Search for the cell housing the specified text and yield its (X, Y) center coordinate. 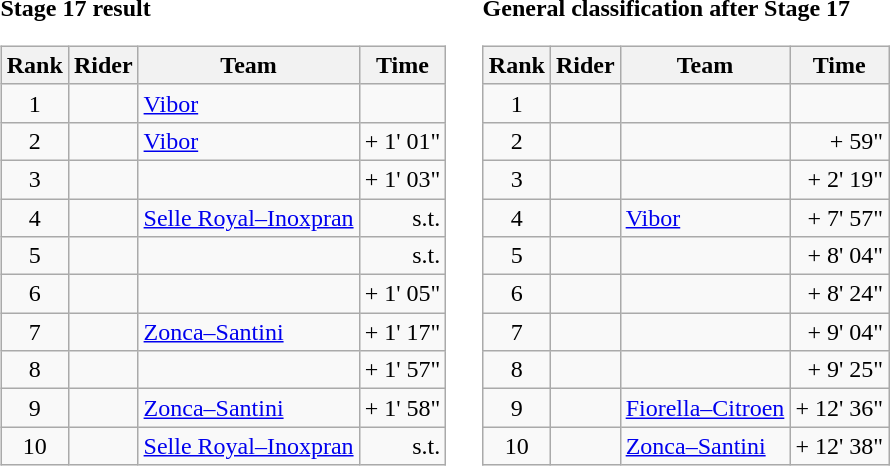
+ 9' 25" (840, 370)
+ 8' 04" (840, 256)
+ 12' 36" (840, 408)
+ 12' 38" (840, 446)
+ 1' 01" (402, 141)
+ 59" (840, 141)
+ 1' 03" (402, 179)
+ 1' 57" (402, 370)
+ 2' 19" (840, 179)
+ 7' 57" (840, 217)
+ 1' 17" (402, 332)
+ 1' 05" (402, 294)
Fiorella–Citroen (705, 408)
+ 9' 04" (840, 332)
+ 8' 24" (840, 294)
+ 1' 58" (402, 408)
